Determine the [X, Y] coordinate at the center of the cell enclosing the given text.  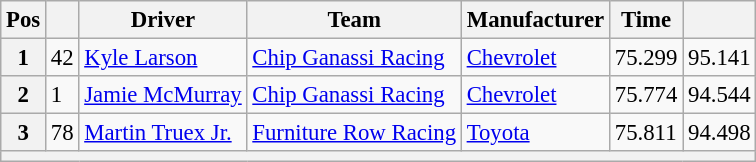
Team [354, 20]
Kyle Larson [163, 58]
78 [62, 133]
Manufacturer [535, 20]
94.544 [720, 95]
3 [24, 133]
Pos [24, 20]
95.141 [720, 58]
Driver [163, 20]
42 [62, 58]
94.498 [720, 133]
75.811 [646, 133]
Furniture Row Racing [354, 133]
Toyota [535, 133]
Jamie McMurray [163, 95]
2 [24, 95]
Martin Truex Jr. [163, 133]
75.299 [646, 58]
Time [646, 20]
75.774 [646, 95]
